Search for the cell housing the specified text and yield its [x, y] center coordinate. 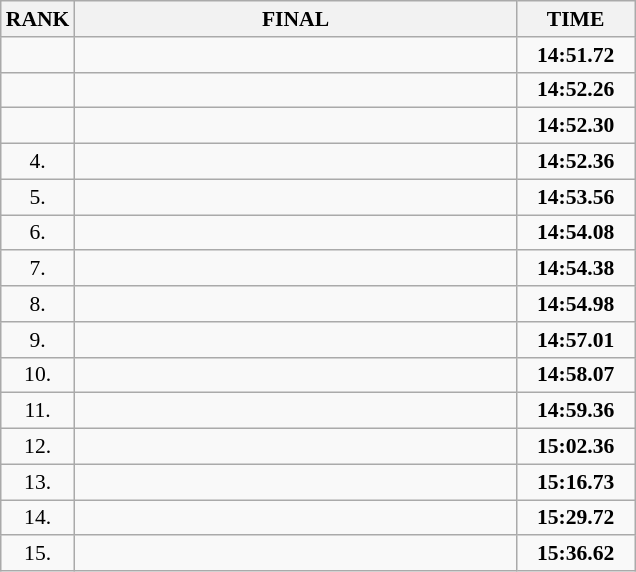
12. [38, 447]
5. [38, 197]
10. [38, 375]
14:52.30 [576, 126]
14. [38, 518]
TIME [576, 19]
4. [38, 162]
14:59.36 [576, 411]
15:36.62 [576, 554]
9. [38, 340]
6. [38, 233]
8. [38, 304]
15. [38, 554]
14:58.07 [576, 375]
14:54.98 [576, 304]
14:54.38 [576, 269]
11. [38, 411]
14:57.01 [576, 340]
15:16.73 [576, 482]
14:54.08 [576, 233]
13. [38, 482]
FINAL [295, 19]
14:53.56 [576, 197]
14:52.36 [576, 162]
14:51.72 [576, 55]
15:02.36 [576, 447]
7. [38, 269]
15:29.72 [576, 518]
RANK [38, 19]
14:52.26 [576, 90]
